Return the (x, y) coordinate for the center point of the cell that contains the specified text.  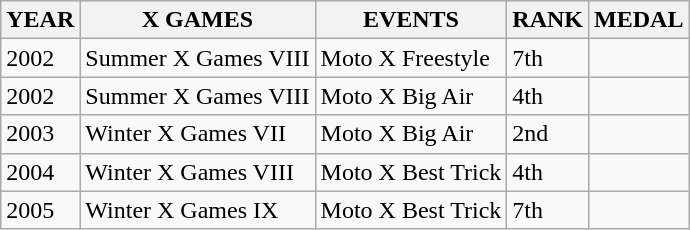
MEDAL (639, 20)
X GAMES (198, 20)
Winter X Games IX (198, 210)
2004 (40, 172)
2nd (548, 134)
YEAR (40, 20)
EVENTS (411, 20)
Moto X Freestyle (411, 58)
Winter X Games VII (198, 134)
2005 (40, 210)
Winter X Games VIII (198, 172)
2003 (40, 134)
RANK (548, 20)
